Detect which cell encompasses the target text, then output its (X, Y) center coordinate. 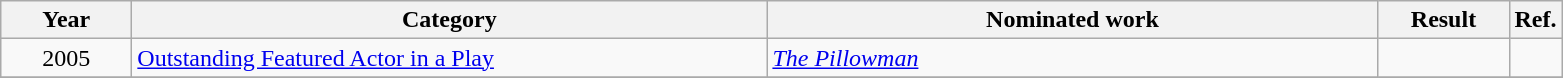
Year (66, 20)
Category (450, 20)
Result (1444, 20)
The Pillowman (1072, 58)
Nominated work (1072, 20)
2005 (66, 58)
Ref. (1536, 20)
Outstanding Featured Actor in a Play (450, 58)
